Pinpoint the cell where the given text exists, returning its (X, Y) midpoint coordinate. 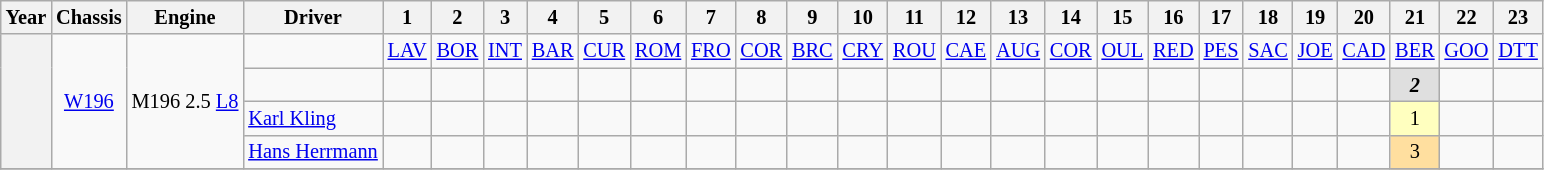
OUL (1123, 51)
CAD (1364, 51)
11 (914, 17)
CUR (604, 51)
17 (1222, 17)
BOR (458, 51)
14 (1071, 17)
13 (1018, 17)
Chassis (88, 17)
21 (1414, 17)
5 (604, 17)
12 (966, 17)
JOE (1316, 51)
Year (26, 17)
23 (1518, 17)
BRC (812, 51)
BAR (553, 51)
CAE (966, 51)
GOO (1467, 51)
8 (761, 17)
ROM (658, 51)
DTT (1518, 51)
RED (1173, 51)
LAV (408, 51)
Karl Kling (312, 118)
INT (505, 51)
20 (1364, 17)
BER (1414, 51)
Engine (186, 17)
7 (710, 17)
Hans Herrmann (312, 152)
10 (863, 17)
18 (1268, 17)
AUG (1018, 51)
19 (1316, 17)
M196 2.5 L8 (186, 102)
FRO (710, 51)
15 (1123, 17)
6 (658, 17)
Driver (312, 17)
SAC (1268, 51)
22 (1467, 17)
PES (1222, 51)
9 (812, 17)
ROU (914, 51)
16 (1173, 17)
4 (553, 17)
CRY (863, 51)
W196 (88, 102)
